Capture the cell that displays the provided text and extract its [x, y] central coordinate. 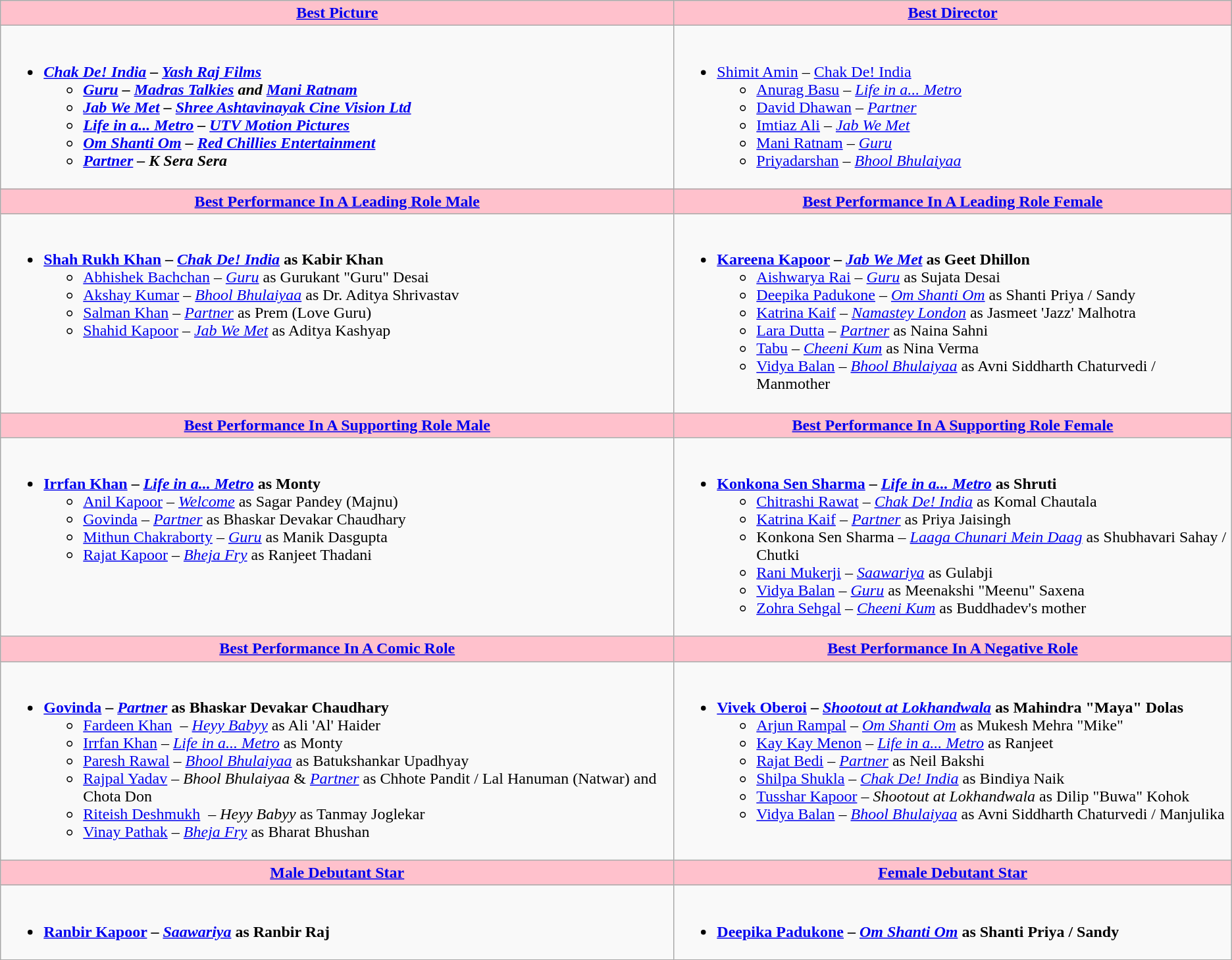
Ranbir Kapoor – Saawariya as Ranbir Raj [337, 922]
Best Performance In A Leading Role Male [337, 201]
Deepika Padukone – Om Shanti Om as Shanti Priya / Sandy [953, 922]
Best Performance In A Comic Role [337, 649]
Best Director [953, 13]
Best Performance In A Negative Role [953, 649]
Best Performance In A Supporting Role Female [953, 425]
Best Picture [337, 13]
Female Debutant Star [953, 872]
Male Debutant Star [337, 872]
Best Performance In A Supporting Role Male [337, 425]
Best Performance In A Leading Role Female [953, 201]
